Find where the given text appears and provide that cell's center as [x, y] coordinate. 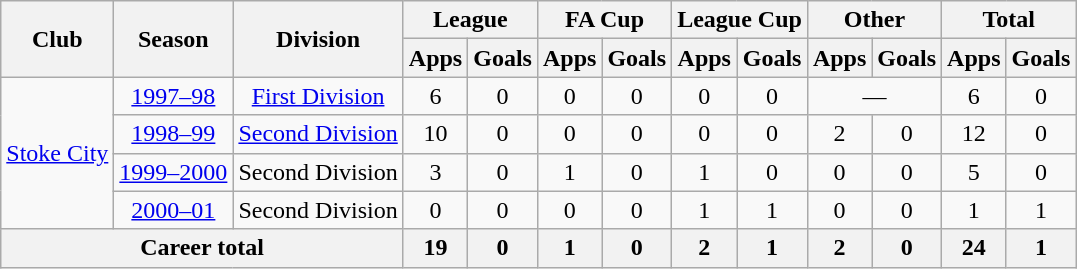
3 [435, 172]
FA Cup [604, 20]
12 [974, 134]
League [470, 20]
Season [174, 39]
5 [974, 172]
Club [58, 39]
First Division [318, 96]
Division [318, 39]
19 [435, 248]
1998–99 [174, 134]
League Cup [740, 20]
10 [435, 134]
Stoke City [58, 153]
1999–2000 [174, 172]
1997–98 [174, 96]
— [874, 96]
24 [974, 248]
Other [874, 20]
Total [1009, 20]
Career total [202, 248]
2000–01 [174, 210]
